Pinpoint the cell where the given text exists, returning its (x, y) midpoint coordinate. 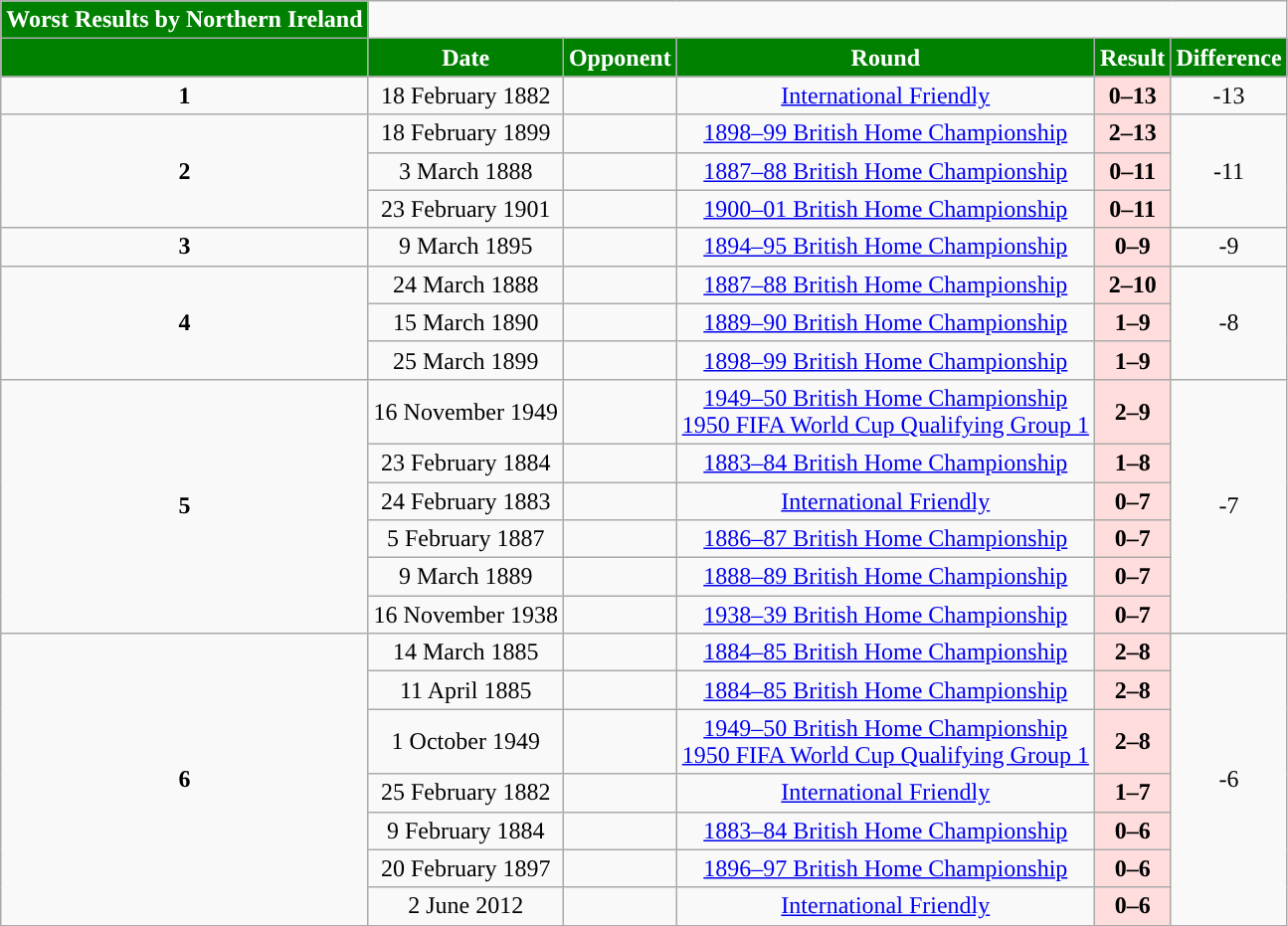
11 April 1885 (465, 690)
25 February 1882 (465, 793)
14 March 1885 (465, 652)
-11 (1229, 171)
1886–87 British Home Championship (885, 539)
16 November 1938 (465, 615)
Round (885, 58)
24 March 1888 (465, 284)
3 March 1888 (465, 171)
2–10 (1132, 284)
1896–97 British Home Championship (885, 868)
5 February 1887 (465, 539)
1888–89 British Home Championship (885, 577)
2 (185, 171)
Result (1132, 58)
1 (185, 95)
-6 (1229, 780)
23 February 1901 (465, 209)
1–8 (1132, 463)
2 June 2012 (465, 906)
-9 (1229, 247)
18 February 1882 (465, 95)
9 March 1889 (465, 577)
24 February 1883 (465, 500)
25 March 1899 (465, 360)
-8 (1229, 322)
5 (185, 505)
16 November 1949 (465, 412)
2–13 (1132, 133)
23 February 1884 (465, 463)
-13 (1229, 95)
Opponent (620, 58)
15 March 1890 (465, 322)
1900–01 British Home Championship (885, 209)
1938–39 British Home Championship (885, 615)
6 (185, 780)
Date (465, 58)
0–9 (1132, 247)
4 (185, 322)
0–13 (1132, 95)
-7 (1229, 505)
1–7 (1132, 793)
9 February 1884 (465, 831)
Difference (1229, 58)
2–9 (1132, 412)
1 October 1949 (465, 742)
9 March 1895 (465, 247)
20 February 1897 (465, 868)
Worst Results by Northern Ireland (185, 20)
1889–90 British Home Championship (885, 322)
18 February 1899 (465, 133)
3 (185, 247)
1894–95 British Home Championship (885, 247)
